Capture the cell that displays the provided text and extract its [X, Y] central coordinate. 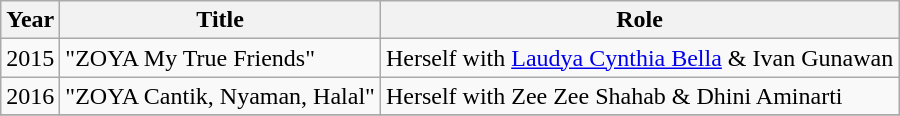
"ZOYA Cantik, Nyaman, Halal" [220, 96]
"ZOYA My True Friends" [220, 58]
Herself with Laudya Cynthia Bella & Ivan Gunawan [639, 58]
2016 [30, 96]
Role [639, 20]
Year [30, 20]
Herself with Zee Zee Shahab & Dhini Aminarti [639, 96]
2015 [30, 58]
Title [220, 20]
